From the cell containing the given text, extract its center point as (X, Y) coordinate. 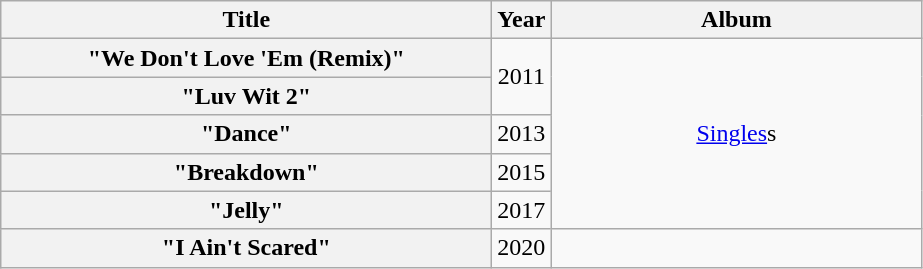
Year (522, 20)
Album (736, 20)
Singless (736, 134)
Title (246, 20)
"We Don't Love 'Em (Remix)" (246, 58)
"Dance" (246, 134)
2013 (522, 134)
2017 (522, 210)
"Breakdown" (246, 172)
2011 (522, 77)
2015 (522, 172)
"Jelly" (246, 210)
"I Ain't Scared" (246, 248)
2020 (522, 248)
"Luv Wit 2" (246, 96)
